Determine the (X, Y) coordinate at the center of the cell enclosing the given text.  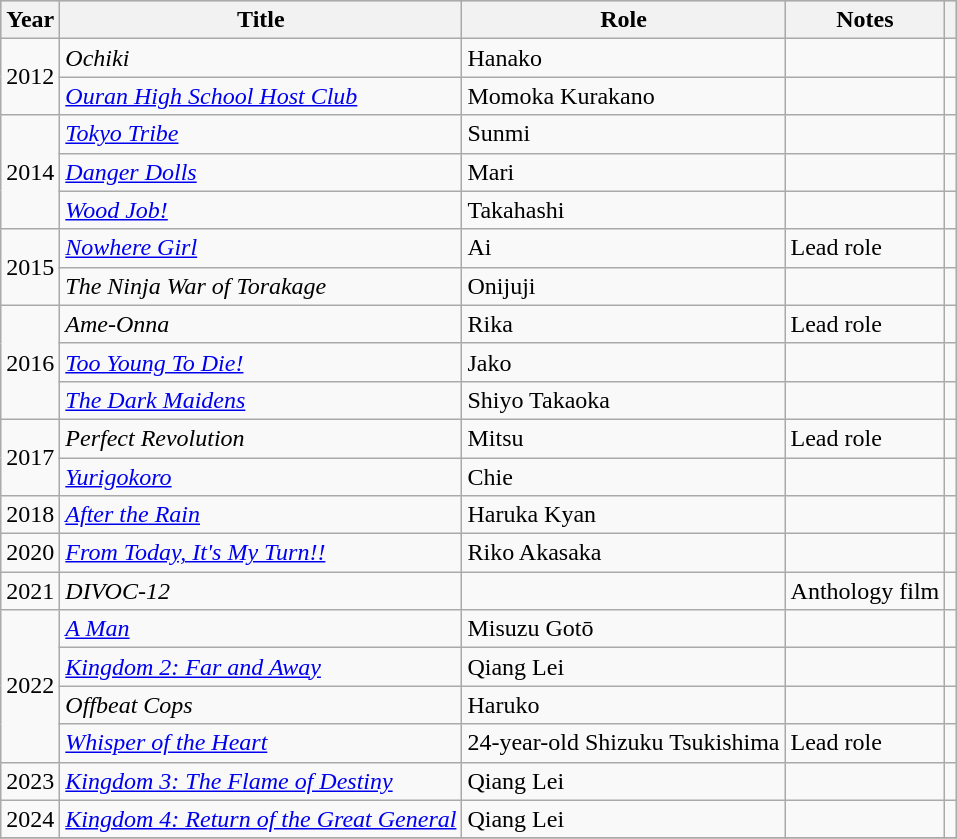
Kingdom 2: Far and Away (261, 667)
Kingdom 4: Return of the Great General (261, 819)
Mitsu (624, 438)
Mari (624, 172)
From Today, It's My Turn!! (261, 553)
Notes (865, 20)
Whisper of the Heart (261, 743)
2014 (30, 172)
A Man (261, 629)
Onijuji (624, 286)
Riko Akasaka (624, 553)
Chie (624, 477)
2018 (30, 515)
2022 (30, 686)
Jako (624, 362)
Wood Job! (261, 210)
Ame-Onna (261, 324)
Yurigokoro (261, 477)
2023 (30, 781)
Momoka Kurakano (624, 96)
Offbeat Cops (261, 705)
Rika (624, 324)
The Dark Maidens (261, 400)
Shiyo Takaoka (624, 400)
2020 (30, 553)
2016 (30, 362)
Ochiki (261, 58)
2012 (30, 77)
Haruko (624, 705)
Title (261, 20)
Anthology film (865, 591)
Misuzu Gotō (624, 629)
DIVOC-12 (261, 591)
24-year-old Shizuku Tsukishima (624, 743)
2021 (30, 591)
Role (624, 20)
Takahashi (624, 210)
Perfect Revolution (261, 438)
Haruka Kyan (624, 515)
Sunmi (624, 134)
2015 (30, 267)
The Ninja War of Torakage (261, 286)
Year (30, 20)
Hanako (624, 58)
Too Young To Die! (261, 362)
Kingdom 3: The Flame of Destiny (261, 781)
Danger Dolls (261, 172)
After the Rain (261, 515)
Ai (624, 248)
Ouran High School Host Club (261, 96)
Tokyo Tribe (261, 134)
Nowhere Girl (261, 248)
2017 (30, 457)
2024 (30, 819)
